Locate the cell with the specified text and output its [x, y] center coordinate. 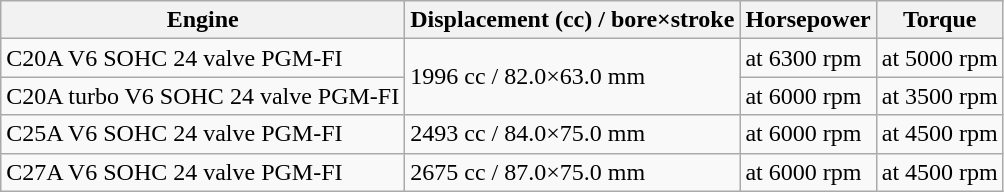
Displacement (cc) / bore×stroke [572, 20]
Horsepower [808, 20]
1996 cc / 82.0×63.0 mm [572, 77]
at 6300 rpm [808, 58]
2675 cc / 87.0×75.0 mm [572, 172]
C27A V6 SOHC 24 valve PGM-FI [203, 172]
Engine [203, 20]
at 3500 rpm [940, 96]
C20A V6 SOHC 24 valve PGM-FI [203, 58]
2493 cc / 84.0×75.0 mm [572, 134]
C25A V6 SOHC 24 valve PGM-FI [203, 134]
Torque [940, 20]
at 5000 rpm [940, 58]
C20A turbo V6 SOHC 24 valve PGM-FI [203, 96]
